Return [x, y] of the center of cell containing provided text 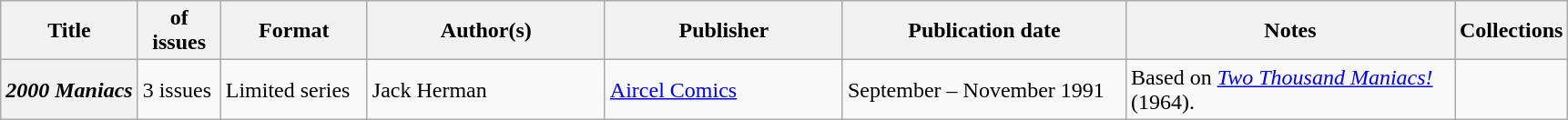
Jack Herman [486, 89]
September – November 1991 [983, 89]
Limited series [293, 89]
Author(s) [486, 31]
Publication date [983, 31]
Based on Two Thousand Maniacs! (1964). [1289, 89]
Aircel Comics [723, 89]
Collections [1512, 31]
Publisher [723, 31]
2000 Maniacs [69, 89]
Format [293, 31]
3 issues [178, 89]
of issues [178, 31]
Notes [1289, 31]
Title [69, 31]
